Scan for the cell matching the given text and deliver its (x, y) coordinate at center. 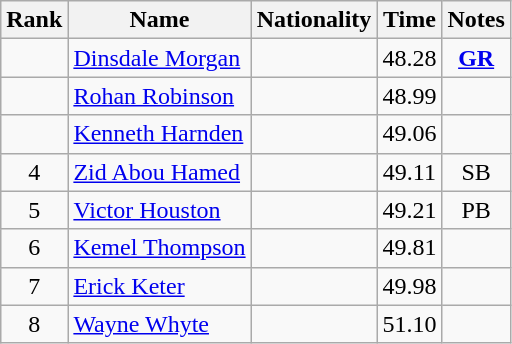
51.10 (410, 324)
8 (34, 324)
49.21 (410, 210)
SB (476, 172)
49.11 (410, 172)
Dinsdale Morgan (160, 58)
Kemel Thompson (160, 248)
Zid Abou Hamed (160, 172)
Notes (476, 20)
Time (410, 20)
5 (34, 210)
Rank (34, 20)
49.98 (410, 286)
Kenneth Harnden (160, 134)
6 (34, 248)
PB (476, 210)
4 (34, 172)
Nationality (314, 20)
Name (160, 20)
Wayne Whyte (160, 324)
49.06 (410, 134)
48.28 (410, 58)
GR (476, 58)
48.99 (410, 96)
49.81 (410, 248)
7 (34, 286)
Erick Keter (160, 286)
Rohan Robinson (160, 96)
Victor Houston (160, 210)
